Extract the (X, Y) coordinate from the center of the cell holding the provided text.  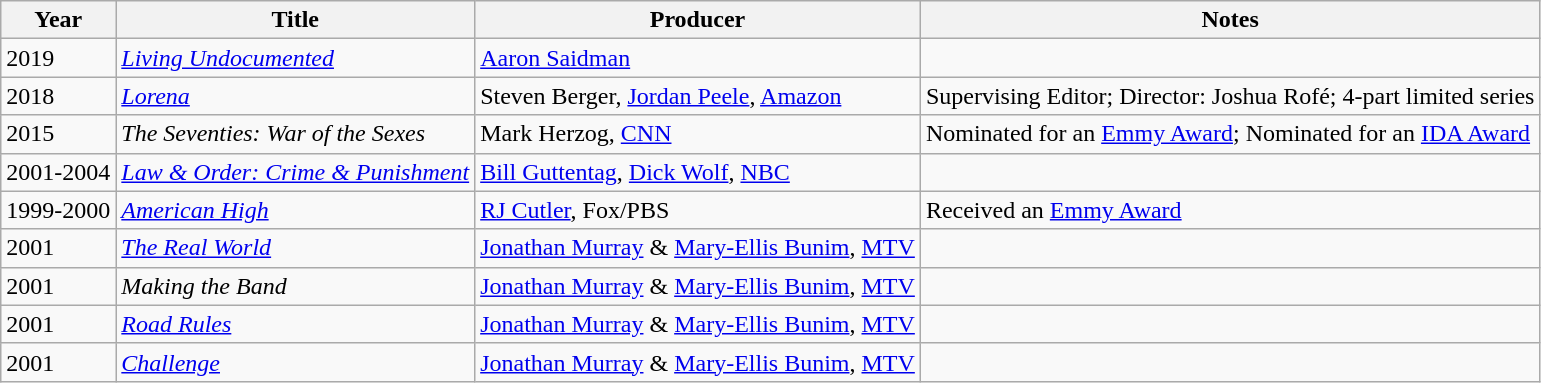
2018 (58, 96)
Notes (1230, 20)
Mark Herzog, CNN (698, 134)
Challenge (296, 362)
Aaron Saidman (698, 58)
Making the Band (296, 286)
2019 (58, 58)
2015 (58, 134)
Producer (698, 20)
Title (296, 20)
Lorena (296, 96)
The Seventies: War of the Sexes (296, 134)
Received an Emmy Award (1230, 210)
Nominated for an Emmy Award; Nominated for an IDA Award (1230, 134)
Law & Order: Crime & Punishment (296, 172)
2001-2004 (58, 172)
The Real World (296, 248)
American High (296, 210)
Year (58, 20)
Supervising Editor; Director: Joshua Rofé; 4-part limited series (1230, 96)
RJ Cutler, Fox/PBS (698, 210)
Road Rules (296, 324)
1999-2000 (58, 210)
Living Undocumented (296, 58)
Bill Guttentag, Dick Wolf, NBC (698, 172)
Steven Berger, Jordan Peele, Amazon (698, 96)
